Return (X, Y) of the center of cell containing provided text 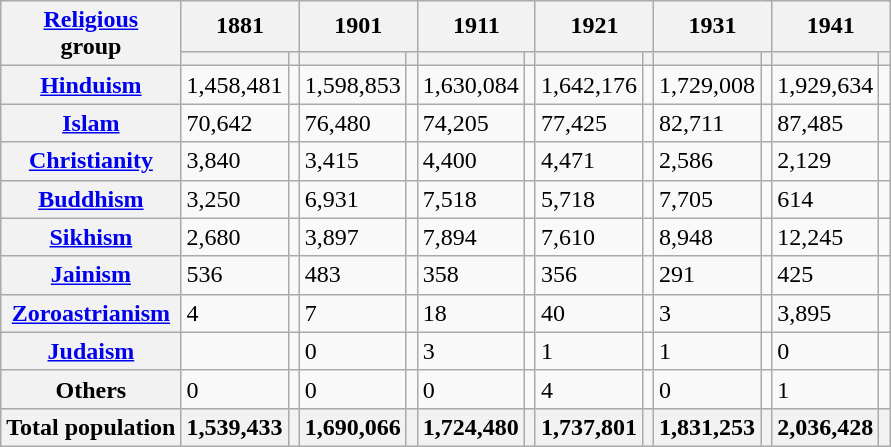
614 (826, 199)
1881 (240, 26)
18 (470, 313)
7,705 (708, 199)
358 (470, 275)
87,485 (826, 123)
5,718 (588, 199)
1901 (358, 26)
77,425 (588, 123)
7,518 (470, 199)
1,729,008 (708, 85)
3,895 (826, 313)
1,929,634 (826, 85)
1911 (476, 26)
1921 (594, 26)
Islam (91, 123)
2,129 (826, 161)
Judaism (91, 351)
483 (352, 275)
1941 (831, 26)
291 (708, 275)
2,586 (708, 161)
8,948 (708, 237)
Others (91, 389)
1,737,801 (588, 427)
Buddhism (91, 199)
425 (826, 275)
1,642,176 (588, 85)
1,690,066 (352, 427)
76,480 (352, 123)
356 (588, 275)
4,471 (588, 161)
6,931 (352, 199)
Zoroastrianism (91, 313)
2,036,428 (826, 427)
Religiousgroup (91, 34)
2,680 (234, 237)
3,250 (234, 199)
7,894 (470, 237)
82,711 (708, 123)
Sikhism (91, 237)
70,642 (234, 123)
7,610 (588, 237)
Total population (91, 427)
Christianity (91, 161)
1,630,084 (470, 85)
1931 (713, 26)
1,831,253 (708, 427)
1,458,481 (234, 85)
3,840 (234, 161)
7 (352, 313)
1,724,480 (470, 427)
3,415 (352, 161)
12,245 (826, 237)
Jainism (91, 275)
Hinduism (91, 85)
536 (234, 275)
4,400 (470, 161)
40 (588, 313)
74,205 (470, 123)
1,598,853 (352, 85)
3,897 (352, 237)
1,539,433 (234, 427)
